Locate the cell with the specified text and output its [x, y] center coordinate. 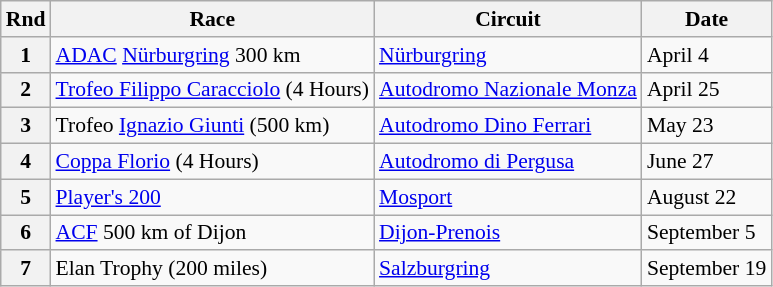
Salzburgring [508, 269]
7 [26, 269]
5 [26, 197]
Autodromo di Pergusa [508, 162]
3 [26, 126]
Trofeo Filippo Caracciolo (4 Hours) [212, 90]
Mosport [508, 197]
Coppa Florio (4 Hours) [212, 162]
ADAC Nürburgring 300 km [212, 55]
Dijon-Prenois [508, 233]
4 [26, 162]
September 5 [706, 233]
6 [26, 233]
Autodromo Dino Ferrari [508, 126]
April 4 [706, 55]
May 23 [706, 126]
Elan Trophy (200 miles) [212, 269]
September 19 [706, 269]
August 22 [706, 197]
June 27 [706, 162]
Player's 200 [212, 197]
ACF 500 km of Dijon [212, 233]
Trofeo Ignazio Giunti (500 km) [212, 126]
Date [706, 19]
Circuit [508, 19]
Nürburgring [508, 55]
Autodromo Nazionale Monza [508, 90]
1 [26, 55]
Race [212, 19]
April 25 [706, 90]
2 [26, 90]
Rnd [26, 19]
